From the cell containing the given text, extract its center point as [x, y] coordinate. 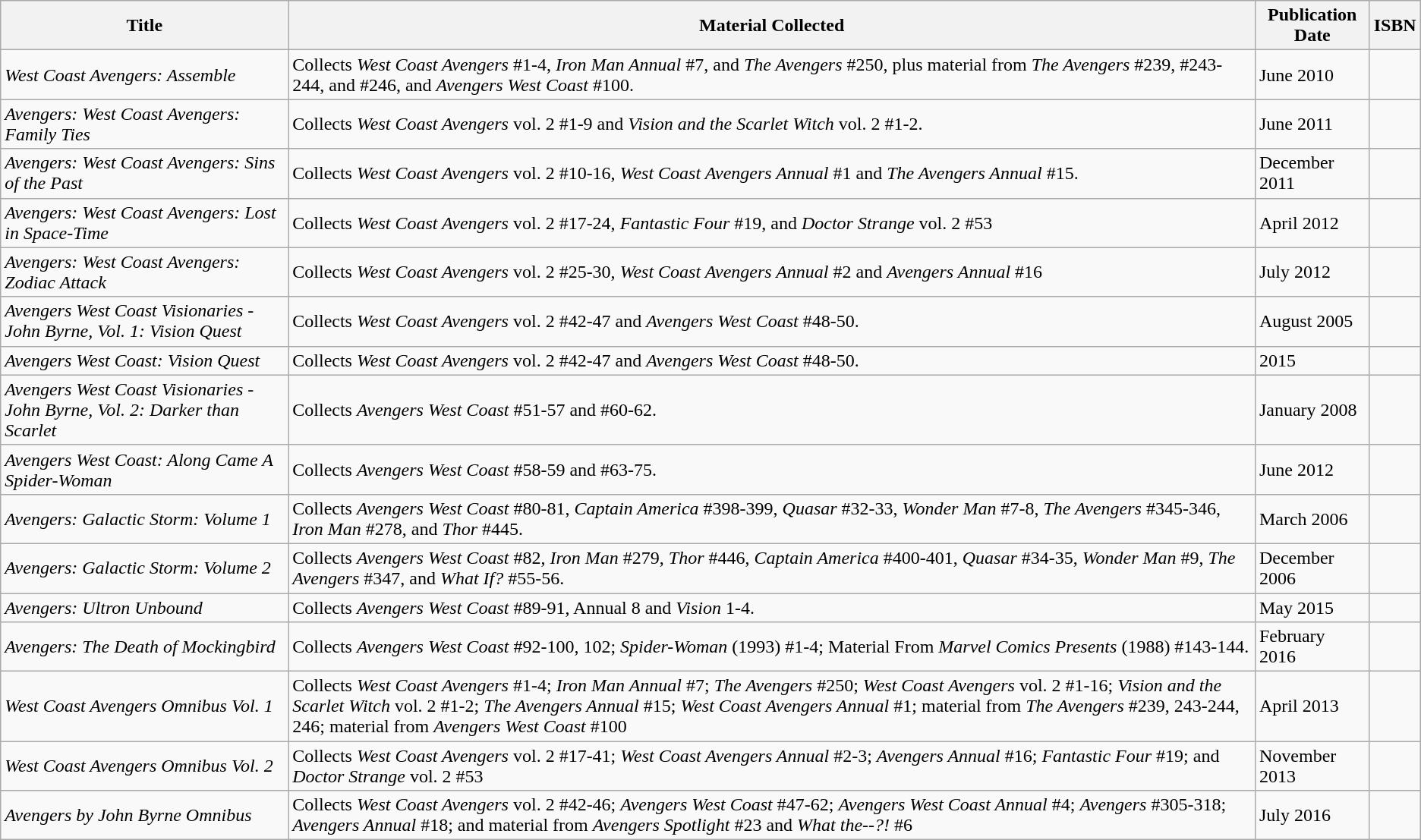
2015 [1312, 360]
Collects West Coast Avengers vol. 2 #25-30, West Coast Avengers Annual #2 and Avengers Annual #16 [772, 272]
Avengers: Galactic Storm: Volume 2 [144, 568]
Publication Date [1312, 26]
June 2011 [1312, 124]
February 2016 [1312, 647]
Title [144, 26]
July 2012 [1312, 272]
Collects Avengers West Coast #92-100, 102; Spider-Woman (1993) #1-4; Material From Marvel Comics Presents (1988) #143-144. [772, 647]
Collects Avengers West Coast #89-91, Annual 8 and Vision 1-4. [772, 608]
West Coast Avengers: Assemble [144, 74]
Avengers: West Coast Avengers: Family Ties [144, 124]
Avengers West Coast: Vision Quest [144, 360]
Collects West Coast Avengers vol. 2 #17-41; West Coast Avengers Annual #2-3; Avengers Annual #16; Fantastic Four #19; and Doctor Strange vol. 2 #53 [772, 766]
Avengers: The Death of Mockingbird [144, 647]
Collects West Coast Avengers vol. 2 #17-24, Fantastic Four #19, and Doctor Strange vol. 2 #53 [772, 223]
West Coast Avengers Omnibus Vol. 2 [144, 766]
August 2005 [1312, 322]
December 2006 [1312, 568]
Collects Avengers West Coast #80-81, Captain America #398-399, Quasar #32-33, Wonder Man #7-8, The Avengers #345-346, Iron Man #278, and Thor #445. [772, 519]
Avengers West Coast: Along Came A Spider-Woman [144, 469]
November 2013 [1312, 766]
April 2012 [1312, 223]
Avengers: Galactic Storm: Volume 1 [144, 519]
Avengers: West Coast Avengers: Lost in Space-Time [144, 223]
Collects Avengers West Coast #51-57 and #60-62. [772, 410]
June 2012 [1312, 469]
January 2008 [1312, 410]
Material Collected [772, 26]
Collects Avengers West Coast #58-59 and #63-75. [772, 469]
March 2006 [1312, 519]
Collects West Coast Avengers vol. 2 #1-9 and Vision and the Scarlet Witch vol. 2 #1-2. [772, 124]
May 2015 [1312, 608]
Avengers: West Coast Avengers: Sins of the Past [144, 173]
Collects West Coast Avengers vol. 2 #10-16, West Coast Avengers Annual #1 and The Avengers Annual #15. [772, 173]
July 2016 [1312, 815]
April 2013 [1312, 706]
ISBN [1395, 26]
Avengers by John Byrne Omnibus [144, 815]
West Coast Avengers Omnibus Vol. 1 [144, 706]
Avengers West Coast Visionaries - John Byrne, Vol. 1: Vision Quest [144, 322]
Avengers: Ultron Unbound [144, 608]
Avengers West Coast Visionaries - John Byrne, Vol. 2: Darker than Scarlet [144, 410]
June 2010 [1312, 74]
Avengers: West Coast Avengers: Zodiac Attack [144, 272]
December 2011 [1312, 173]
